Determine the (x, y) coordinate at the center of the cell enclosing the given text.  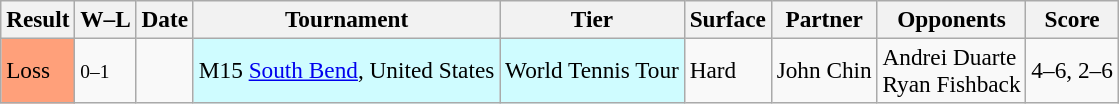
Tier (592, 19)
W–L (106, 19)
Surface (728, 19)
Loss (38, 70)
4–6, 2–6 (1072, 70)
Hard (728, 70)
Opponents (952, 19)
0–1 (106, 70)
Tournament (346, 19)
M15 South Bend, United States (346, 70)
Andrei Duarte Ryan Fishback (952, 70)
Date (164, 19)
John Chin (824, 70)
Result (38, 19)
Partner (824, 19)
World Tennis Tour (592, 70)
Score (1072, 19)
